For the text-containing cell, return its midpoint in (x, y) coordinate format. 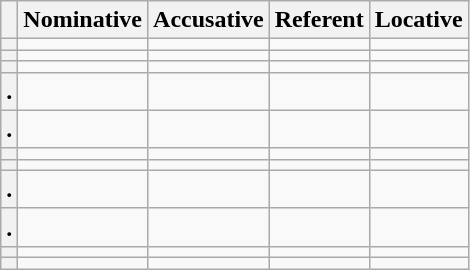
Accusative (209, 20)
Nominative (83, 20)
Referent (319, 20)
Locative (418, 20)
